For the text-containing cell, return its midpoint in [x, y] coordinate format. 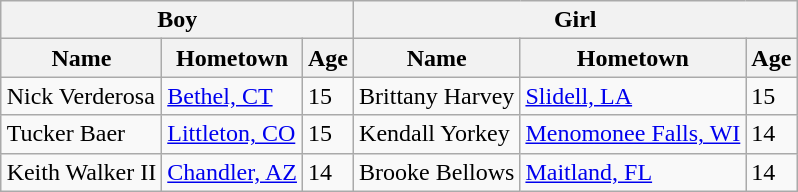
Menomonee Falls, WI [633, 134]
Brittany Harvey [437, 96]
Keith Walker II [82, 172]
Girl [576, 20]
Littleton, CO [232, 134]
Kendall Yorkey [437, 134]
Chandler, AZ [232, 172]
Boy [177, 20]
Bethel, CT [232, 96]
Nick Verderosa [82, 96]
Slidell, LA [633, 96]
Tucker Baer [82, 134]
Brooke Bellows [437, 172]
Maitland, FL [633, 172]
